Detect which cell encompasses the target text, then output its [X, Y] center coordinate. 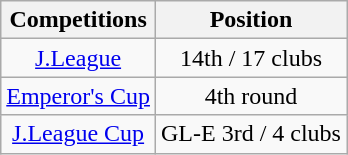
J.League [78, 58]
Position [250, 20]
J.League Cup [78, 134]
Competitions [78, 20]
Emperor's Cup [78, 96]
14th / 17 clubs [250, 58]
GL-E 3rd / 4 clubs [250, 134]
4th round [250, 96]
